Determine the (x, y) coordinate at the center of the cell enclosing the given text.  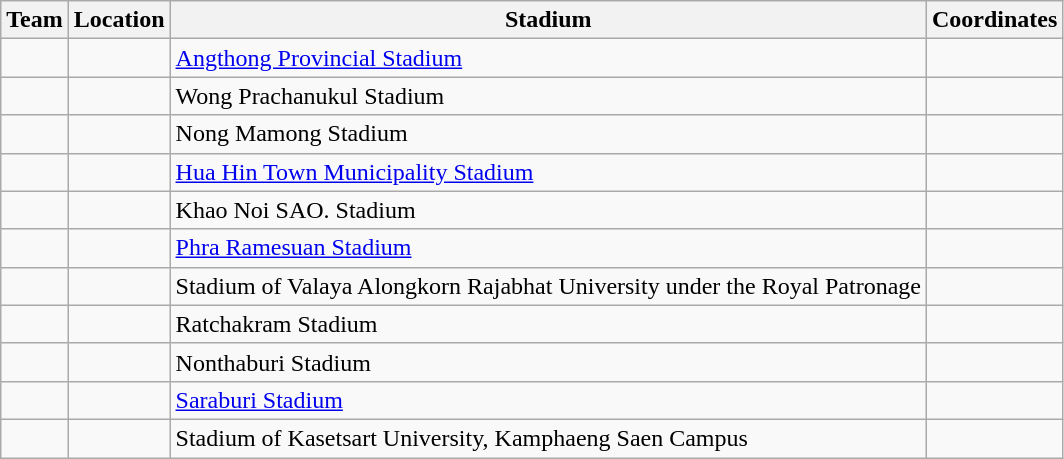
Wong Prachanukul Stadium (548, 96)
Coordinates (994, 20)
Ratchakram Stadium (548, 324)
Nonthaburi Stadium (548, 362)
Stadium (548, 20)
Nong Mamong Stadium (548, 134)
Team (35, 20)
Hua Hin Town Municipality Stadium (548, 172)
Khao Noi SAO. Stadium (548, 210)
Location (119, 20)
Stadium of Kasetsart University, Kamphaeng Saen Campus (548, 438)
Phra Ramesuan Stadium (548, 248)
Saraburi Stadium (548, 400)
Stadium of Valaya Alongkorn Rajabhat University under the Royal Patronage (548, 286)
Angthong Provincial Stadium (548, 58)
